Locate the cell with the specified text and output its [X, Y] center coordinate. 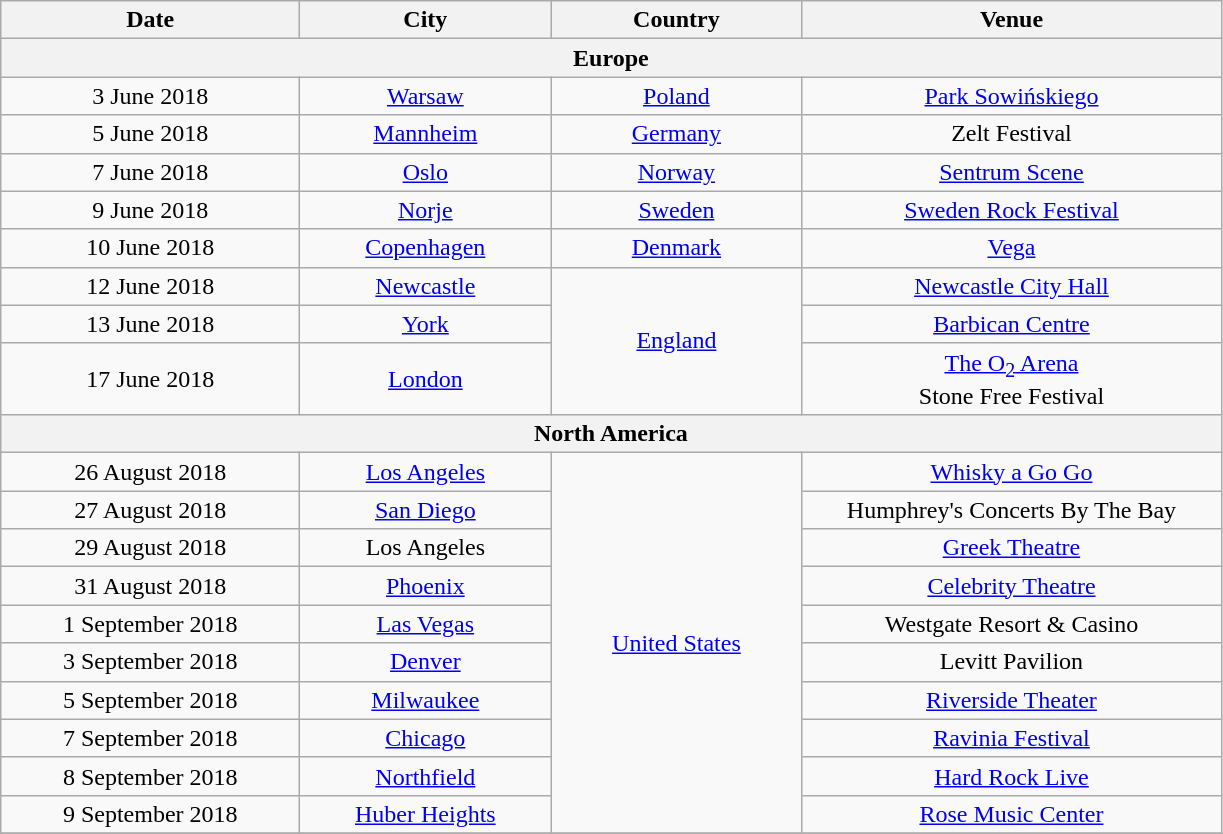
8 September 2018 [150, 776]
Vega [1012, 248]
Newcastle [426, 286]
Park Sowińskiego [1012, 96]
Ravinia Festival [1012, 738]
Celebrity Theatre [1012, 586]
Levitt Pavilion [1012, 662]
Poland [676, 96]
Hard Rock Live [1012, 776]
England [676, 340]
Sweden Rock Festival [1012, 210]
Germany [676, 134]
5 September 2018 [150, 700]
Milwaukee [426, 700]
9 June 2018 [150, 210]
Whisky a Go Go [1012, 472]
Norway [676, 172]
Zelt Festival [1012, 134]
9 September 2018 [150, 814]
The O2 ArenaStone Free Festival [1012, 378]
7 June 2018 [150, 172]
Barbican Centre [1012, 324]
29 August 2018 [150, 548]
17 June 2018 [150, 378]
13 June 2018 [150, 324]
Greek Theatre [1012, 548]
Oslo [426, 172]
Northfield [426, 776]
Westgate Resort & Casino [1012, 624]
London [426, 378]
3 September 2018 [150, 662]
5 June 2018 [150, 134]
27 August 2018 [150, 510]
City [426, 20]
Humphrey's Concerts By The Bay [1012, 510]
Mannheim [426, 134]
Norje [426, 210]
Warsaw [426, 96]
United States [676, 644]
10 June 2018 [150, 248]
Copenhagen [426, 248]
12 June 2018 [150, 286]
7 September 2018 [150, 738]
Venue [1012, 20]
Sweden [676, 210]
Europe [611, 58]
Newcastle City Hall [1012, 286]
Las Vegas [426, 624]
31 August 2018 [150, 586]
Huber Heights [426, 814]
1 September 2018 [150, 624]
26 August 2018 [150, 472]
Date [150, 20]
Phoenix [426, 586]
Denver [426, 662]
San Diego [426, 510]
Riverside Theater [1012, 700]
Sentrum Scene [1012, 172]
Rose Music Center [1012, 814]
Chicago [426, 738]
3 June 2018 [150, 96]
York [426, 324]
Country [676, 20]
Denmark [676, 248]
North America [611, 434]
